Return [X, Y] of the center of cell containing provided text 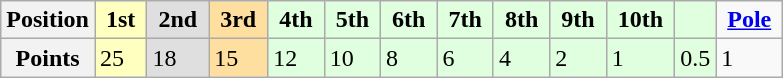
4 [521, 58]
12 [296, 58]
15 [238, 58]
6th [409, 20]
7th [465, 20]
4th [296, 20]
Pole [750, 20]
9th [578, 20]
8th [521, 20]
18 [178, 58]
Points [48, 58]
5th [352, 20]
10th [640, 20]
0.5 [696, 58]
3rd [238, 20]
2nd [178, 20]
25 [120, 58]
1st [120, 20]
Position [48, 20]
10 [352, 58]
2 [578, 58]
6 [465, 58]
8 [409, 58]
